Scan for the cell matching the given text and deliver its (x, y) coordinate at center. 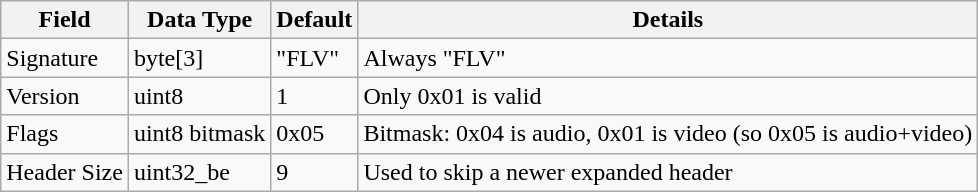
uint8 (199, 96)
Details (668, 20)
Version (65, 96)
Flags (65, 134)
9 (314, 172)
uint8 bitmask (199, 134)
Data Type (199, 20)
Signature (65, 58)
Only 0x01 is valid (668, 96)
Default (314, 20)
uint32_be (199, 172)
Used to skip a newer expanded header (668, 172)
byte[3] (199, 58)
Field (65, 20)
"FLV" (314, 58)
0x05 (314, 134)
1 (314, 96)
Header Size (65, 172)
Bitmask: 0x04 is audio, 0x01 is video (so 0x05 is audio+video) (668, 134)
Always "FLV" (668, 58)
